Detect which cell encompasses the target text, then output its (x, y) center coordinate. 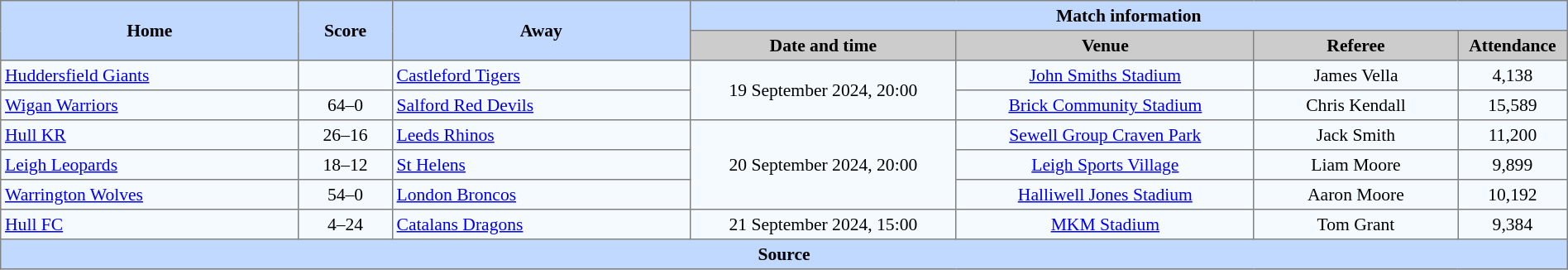
Referee (1355, 46)
St Helens (541, 165)
London Broncos (541, 195)
15,589 (1513, 105)
James Vella (1355, 75)
Aaron Moore (1355, 195)
Hull KR (150, 135)
9,899 (1513, 165)
MKM Stadium (1105, 224)
Jack Smith (1355, 135)
11,200 (1513, 135)
Venue (1105, 46)
Date and time (823, 46)
Brick Community Stadium (1105, 105)
Catalans Dragons (541, 224)
18–12 (346, 165)
Leigh Leopards (150, 165)
Score (346, 31)
64–0 (346, 105)
Salford Red Devils (541, 105)
10,192 (1513, 195)
Away (541, 31)
19 September 2024, 20:00 (823, 90)
20 September 2024, 20:00 (823, 165)
Wigan Warriors (150, 105)
26–16 (346, 135)
Castleford Tigers (541, 75)
Hull FC (150, 224)
4,138 (1513, 75)
Tom Grant (1355, 224)
Sewell Group Craven Park (1105, 135)
Chris Kendall (1355, 105)
John Smiths Stadium (1105, 75)
Warrington Wolves (150, 195)
Source (784, 254)
Match information (1128, 16)
Leeds Rhinos (541, 135)
Liam Moore (1355, 165)
Leigh Sports Village (1105, 165)
54–0 (346, 195)
9,384 (1513, 224)
Attendance (1513, 46)
Huddersfield Giants (150, 75)
Home (150, 31)
4–24 (346, 224)
Halliwell Jones Stadium (1105, 195)
21 September 2024, 15:00 (823, 224)
